Determine the (X, Y) coordinate at the center of the cell enclosing the given text.  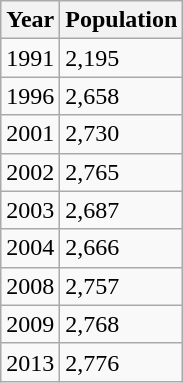
2002 (30, 172)
1991 (30, 58)
2,768 (122, 324)
2004 (30, 248)
2008 (30, 286)
2,765 (122, 172)
2009 (30, 324)
2,776 (122, 362)
2,195 (122, 58)
Year (30, 20)
2013 (30, 362)
2,757 (122, 286)
2003 (30, 210)
2,666 (122, 248)
1996 (30, 96)
2001 (30, 134)
2,658 (122, 96)
Population (122, 20)
2,687 (122, 210)
2,730 (122, 134)
